For the text-containing cell, return its midpoint in [X, Y] coordinate format. 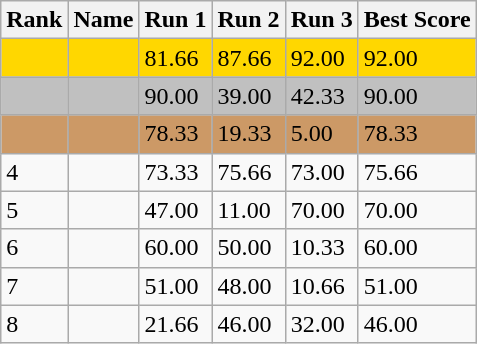
Best Score [417, 20]
10.33 [322, 248]
32.00 [322, 324]
39.00 [248, 96]
73.00 [322, 172]
47.00 [176, 210]
50.00 [248, 248]
87.66 [248, 58]
19.33 [248, 134]
Name [104, 20]
Rank [34, 20]
Run 3 [322, 20]
6 [34, 248]
21.66 [176, 324]
Run 1 [176, 20]
Run 2 [248, 20]
11.00 [248, 210]
5.00 [322, 134]
81.66 [176, 58]
42.33 [322, 96]
5 [34, 210]
8 [34, 324]
48.00 [248, 286]
4 [34, 172]
7 [34, 286]
73.33 [176, 172]
10.66 [322, 286]
